Return the (X, Y) coordinate for the center point of the cell that contains the specified text.  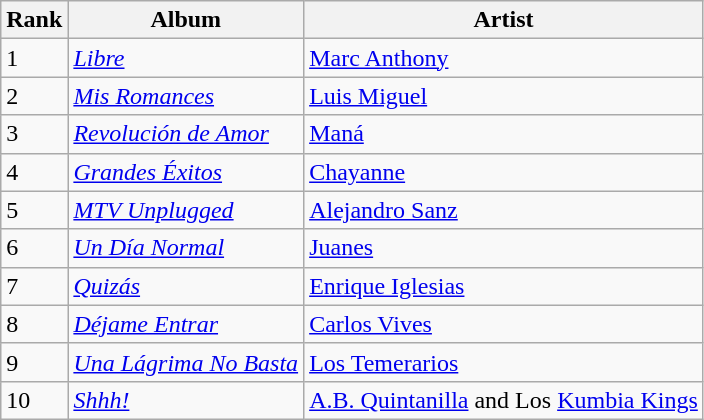
Artist (504, 20)
Album (186, 20)
Juanes (504, 248)
5 (34, 210)
1 (34, 58)
Revolución de Amor (186, 134)
Grandes Éxitos (186, 172)
2 (34, 96)
Maná (504, 134)
Luis Miguel (504, 96)
3 (34, 134)
A.B. Quintanilla and Los Kumbia Kings (504, 400)
Libre (186, 58)
6 (34, 248)
Carlos Vives (504, 324)
Chayanne (504, 172)
8 (34, 324)
10 (34, 400)
Shhh! (186, 400)
Marc Anthony (504, 58)
Enrique Iglesias (504, 286)
Alejandro Sanz (504, 210)
Los Temerarios (504, 362)
7 (34, 286)
Déjame Entrar (186, 324)
Mis Romances (186, 96)
Rank (34, 20)
Quizás (186, 286)
9 (34, 362)
Un Día Normal (186, 248)
4 (34, 172)
MTV Unplugged (186, 210)
Una Lágrima No Basta (186, 362)
